From the cell containing the given text, extract its center point as (x, y) coordinate. 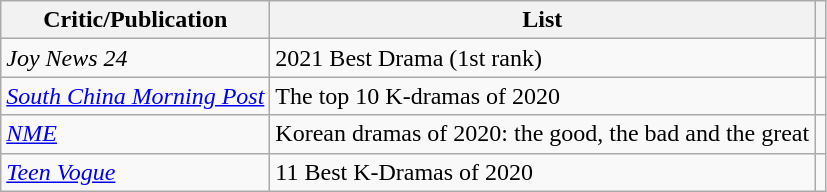
Joy News 24 (136, 58)
Teen Vogue (136, 172)
2021 Best Drama (1st rank) (542, 58)
NME (136, 134)
South China Morning Post (136, 96)
Korean dramas of 2020: the good, the bad and the great (542, 134)
The top 10 K-dramas of 2020 (542, 96)
List (542, 20)
Critic/Publication (136, 20)
11 Best K-Dramas of 2020 (542, 172)
